Identify which cell holds the provided text, then report its (x, y) central coordinate. 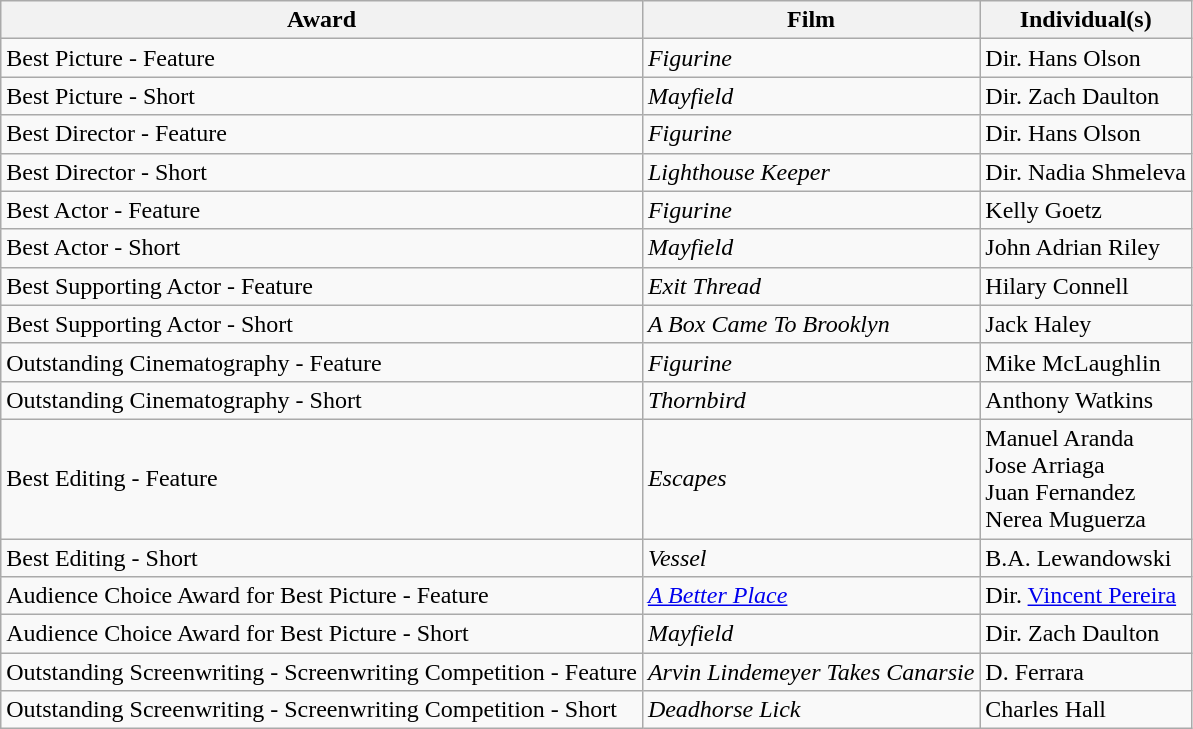
Arvin Lindemeyer Takes Canarsie (810, 672)
Best Director - Feature (322, 134)
A Better Place (810, 596)
Best Actor - Short (322, 248)
Outstanding Screenwriting - Screenwriting Competition - Feature (322, 672)
Hilary Connell (1086, 286)
Best Editing - Feature (322, 478)
Vessel (810, 557)
Best Supporting Actor - Short (322, 324)
Jack Haley (1086, 324)
B.A. Lewandowski (1086, 557)
Film (810, 20)
Audience Choice Award for Best Picture - Short (322, 634)
Best Actor - Feature (322, 210)
Escapes (810, 478)
Best Supporting Actor - Feature (322, 286)
Dir. Nadia Shmeleva (1086, 172)
Deadhorse Lick (810, 710)
Anthony Watkins (1086, 400)
Dir. Vincent Pereira (1086, 596)
Thornbird (810, 400)
Individual(s) (1086, 20)
John Adrian Riley (1086, 248)
Award (322, 20)
Mike McLaughlin (1086, 362)
Kelly Goetz (1086, 210)
Outstanding Cinematography - Feature (322, 362)
A Box Came To Brooklyn (810, 324)
D. Ferrara (1086, 672)
Best Editing - Short (322, 557)
Lighthouse Keeper (810, 172)
Best Picture - Short (322, 96)
Audience Choice Award for Best Picture - Feature (322, 596)
Manuel Aranda Jose Arriaga Juan Fernandez Nerea Muguerza (1086, 478)
Best Picture - Feature (322, 58)
Best Director - Short (322, 172)
Outstanding Cinematography - Short (322, 400)
Charles Hall (1086, 710)
Exit Thread (810, 286)
Outstanding Screenwriting - Screenwriting Competition - Short (322, 710)
